Capture the cell that displays the provided text and extract its [X, Y] central coordinate. 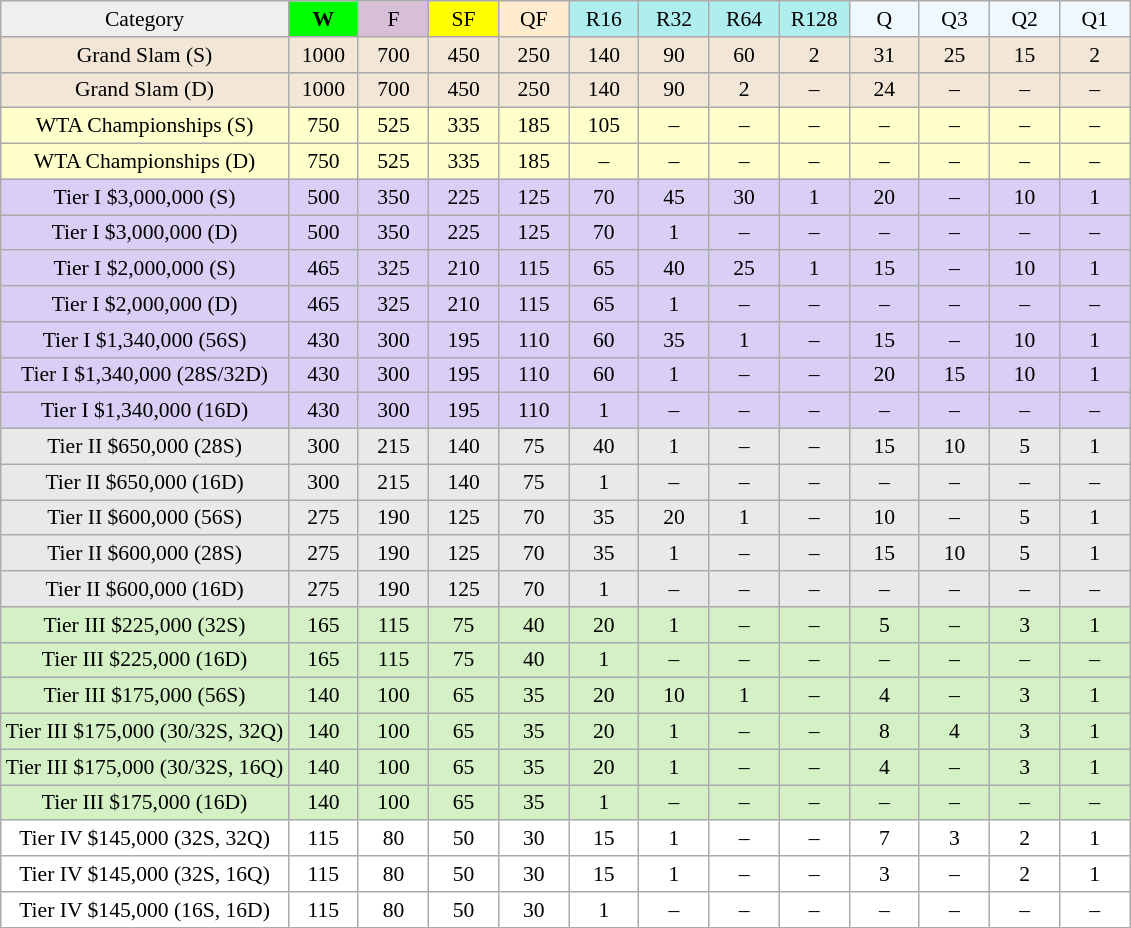
Tier I $3,000,000 (D) [145, 233]
Tier II $650,000 (28S) [145, 447]
Tier III $225,000 (32S) [145, 625]
45 [674, 197]
Grand Slam (S) [145, 55]
Tier II $650,000 (16D) [145, 482]
R64 [744, 19]
WTA Championships (D) [145, 162]
QF [534, 19]
R16 [604, 19]
105 [604, 126]
R32 [674, 19]
Tier III $175,000 (30/32S, 32Q) [145, 732]
Tier III $175,000 (16D) [145, 803]
Q2 [1025, 19]
SF [464, 19]
7 [884, 839]
Tier II $600,000 (16D) [145, 589]
WTA Championships (S) [145, 126]
R128 [814, 19]
31 [884, 55]
Category [145, 19]
W [323, 19]
Tier II $600,000 (56S) [145, 518]
Tier I $3,000,000 (S) [145, 197]
Q [884, 19]
F [393, 19]
Tier IV $145,000 (16S, 16D) [145, 910]
24 [884, 90]
Tier I $2,000,000 (S) [145, 269]
Tier III $175,000 (30/32S, 16Q) [145, 767]
Tier I $2,000,000 (D) [145, 304]
Tier III $225,000 (16D) [145, 660]
Tier I $1,340,000 (16D) [145, 411]
Tier II $600,000 (28S) [145, 554]
Q1 [1095, 19]
Tier I $1,340,000 (28S/32D) [145, 375]
Tier III $175,000 (56S) [145, 696]
Tier IV $145,000 (32S, 16Q) [145, 874]
Q3 [954, 19]
Tier I $1,340,000 (56S) [145, 340]
Tier IV $145,000 (32S, 32Q) [145, 839]
8 [884, 732]
Grand Slam (D) [145, 90]
